Return the (X, Y) coordinate for the center point of the cell that contains the specified text.  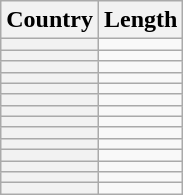
Country (50, 20)
Length (140, 20)
